Pinpoint the cell where the given text exists, returning its [x, y] midpoint coordinate. 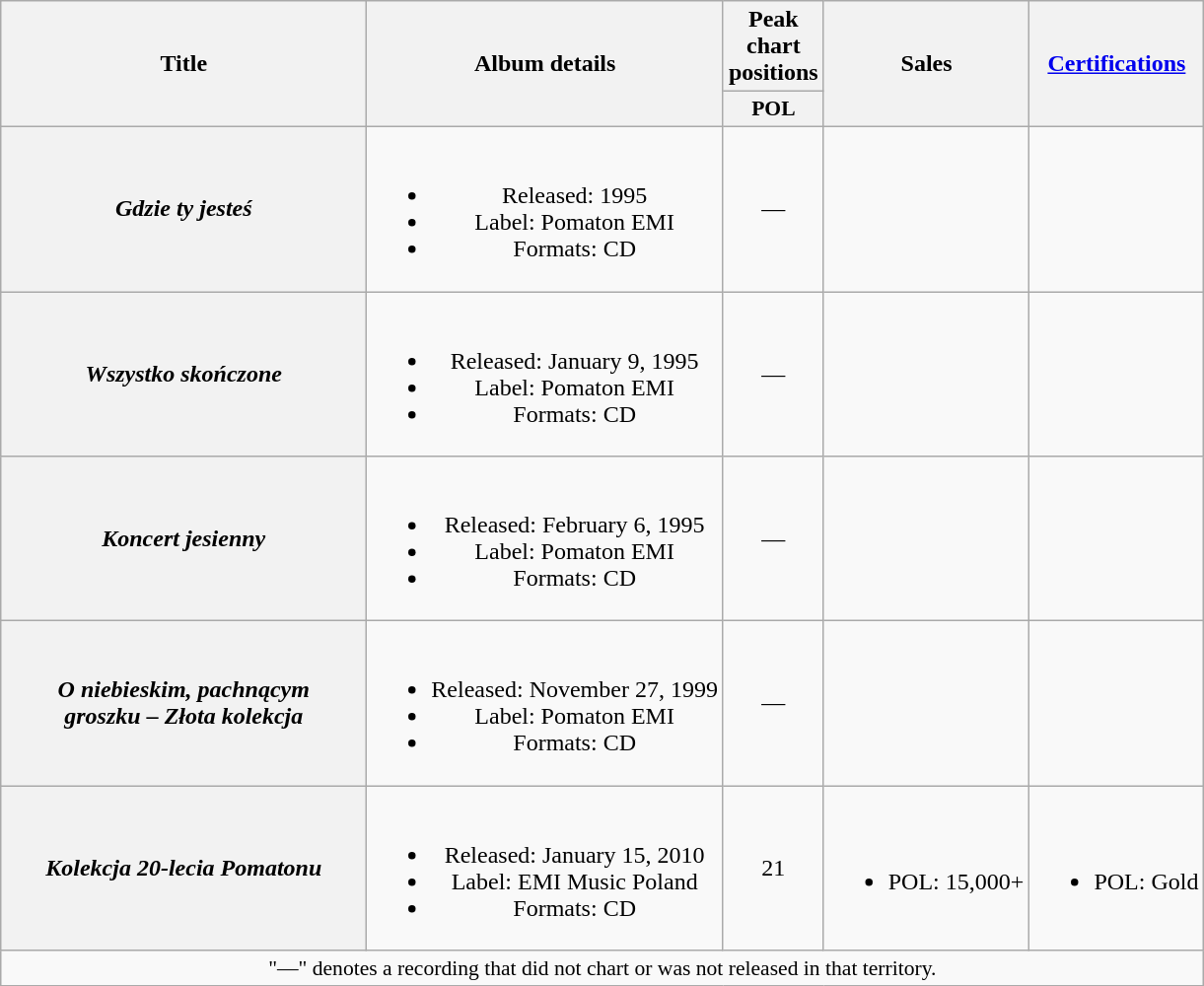
O niebieskim, pachnącymgroszku – Złota kolekcja [183, 704]
Released: January 15, 2010Label: EMI Music PolandFormats: CD [545, 868]
Wszystko skończone [183, 375]
Released: February 6, 1995Label: Pomaton EMIFormats: CD [545, 538]
Certifications [1116, 64]
21 [773, 868]
Title [183, 64]
Album details [545, 64]
Gdzie ty jesteś [183, 209]
Released: January 9, 1995Label: Pomaton EMIFormats: CD [545, 375]
Released: 1995Label: Pomaton EMIFormats: CD [545, 209]
Peak chart positions [773, 46]
POL: Gold [1116, 868]
POL: 15,000+ [927, 868]
Released: November 27, 1999Label: Pomaton EMIFormats: CD [545, 704]
Kolekcja 20-lecia Pomatonu [183, 868]
Koncert jesienny [183, 538]
"—" denotes a recording that did not chart or was not released in that territory. [602, 968]
POL [773, 109]
Sales [927, 64]
